From the cell containing the given text, extract its center point as (X, Y) coordinate. 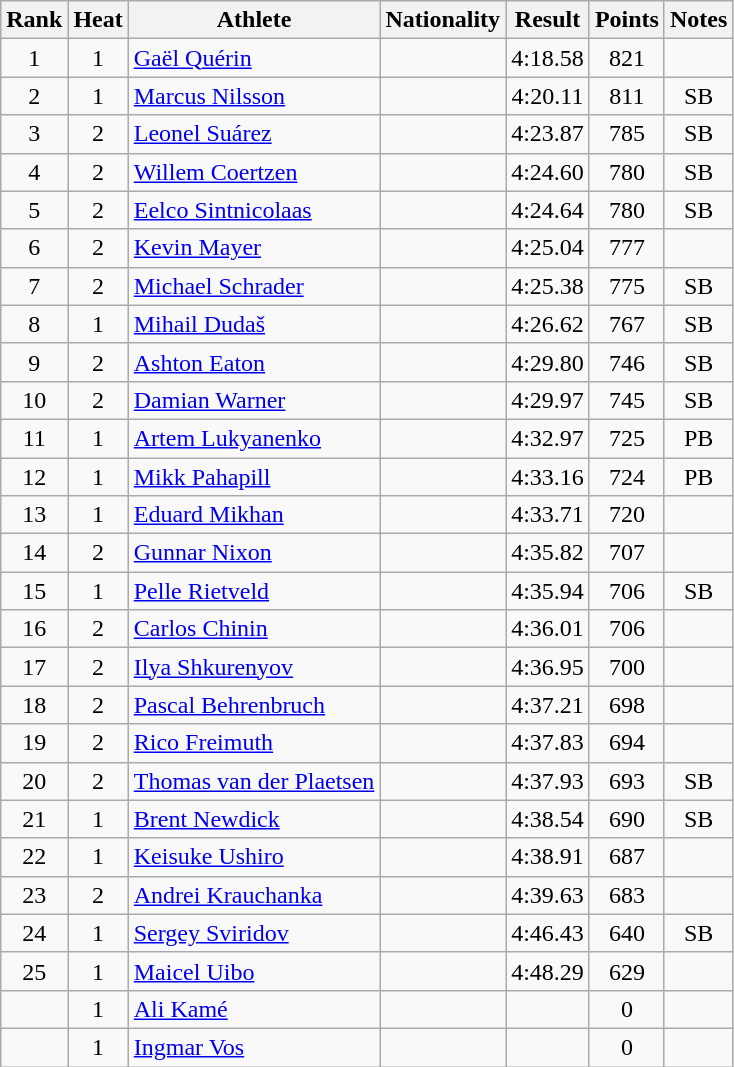
785 (626, 134)
Mikk Pahapill (254, 477)
724 (626, 477)
4:25.38 (548, 286)
Thomas van der Plaetsen (254, 781)
Damian Warner (254, 400)
Rank (34, 20)
Rico Freimuth (254, 743)
4:33.16 (548, 477)
4:38.54 (548, 819)
Pascal Behrenbruch (254, 705)
690 (626, 819)
Mihail Dudaš (254, 324)
Pelle Rietveld (254, 591)
19 (34, 743)
Eelco Sintnicolaas (254, 210)
8 (34, 324)
16 (34, 629)
4:35.82 (548, 553)
725 (626, 438)
13 (34, 515)
23 (34, 895)
Nationality (443, 20)
18 (34, 705)
17 (34, 667)
4:36.95 (548, 667)
693 (626, 781)
Marcus Nilsson (254, 96)
4:29.80 (548, 362)
Sergey Sviridov (254, 933)
20 (34, 781)
Ilya Shkurenyov (254, 667)
720 (626, 515)
Result (548, 20)
10 (34, 400)
4:37.93 (548, 781)
4:29.97 (548, 400)
Ingmar Vos (254, 1047)
746 (626, 362)
4:24.60 (548, 172)
4:36.01 (548, 629)
Gunnar Nixon (254, 553)
Artem Lukyanenko (254, 438)
4:37.83 (548, 743)
811 (626, 96)
12 (34, 477)
629 (626, 971)
4:39.63 (548, 895)
3 (34, 134)
4:25.04 (548, 248)
7 (34, 286)
Carlos Chinin (254, 629)
14 (34, 553)
Michael Schrader (254, 286)
9 (34, 362)
4:18.58 (548, 58)
Andrei Krauchanka (254, 895)
Notes (698, 20)
4:37.21 (548, 705)
21 (34, 819)
777 (626, 248)
4:20.11 (548, 96)
Willem Coertzen (254, 172)
Ashton Eaton (254, 362)
707 (626, 553)
Athlete (254, 20)
4:24.64 (548, 210)
Points (626, 20)
Leonel Suárez (254, 134)
4 (34, 172)
22 (34, 857)
Kevin Mayer (254, 248)
Heat (98, 20)
Maicel Uibo (254, 971)
Brent Newdick (254, 819)
694 (626, 743)
Ali Kamé (254, 1009)
767 (626, 324)
683 (626, 895)
698 (626, 705)
6 (34, 248)
Gaël Quérin (254, 58)
Eduard Mikhan (254, 515)
24 (34, 933)
5 (34, 210)
25 (34, 971)
4:46.43 (548, 933)
11 (34, 438)
4:33.71 (548, 515)
745 (626, 400)
640 (626, 933)
700 (626, 667)
4:32.97 (548, 438)
4:48.29 (548, 971)
4:23.87 (548, 134)
4:26.62 (548, 324)
775 (626, 286)
4:35.94 (548, 591)
15 (34, 591)
821 (626, 58)
Keisuke Ushiro (254, 857)
4:38.91 (548, 857)
687 (626, 857)
